Search for the cell housing the specified text and yield its [X, Y] center coordinate. 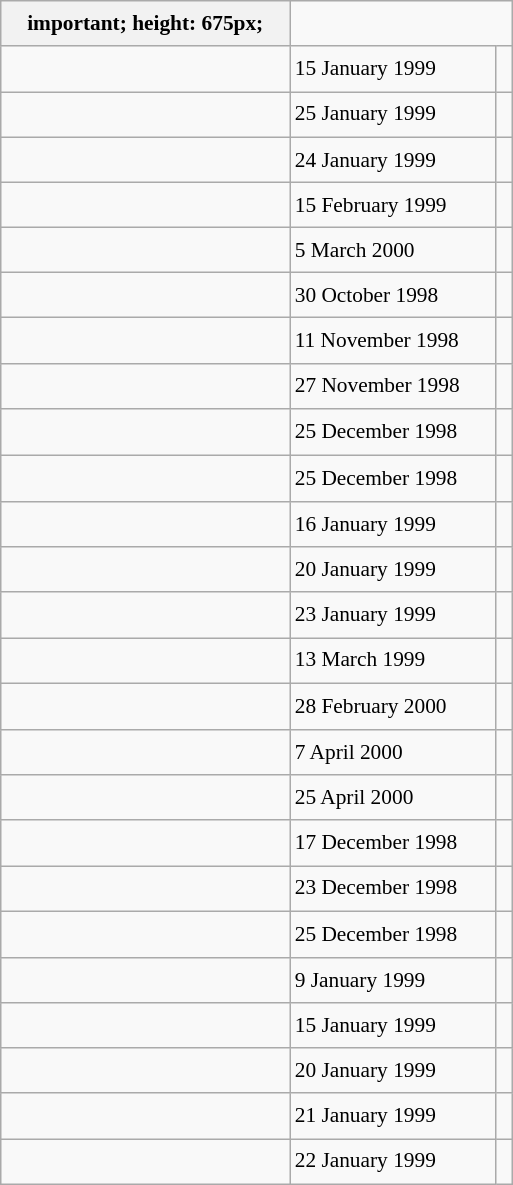
17 December 1998 [392, 842]
28 February 2000 [392, 706]
5 March 2000 [392, 250]
30 October 1998 [392, 296]
22 January 1999 [392, 1162]
important; height: 675px; [146, 24]
16 January 1999 [392, 524]
27 November 1998 [392, 386]
15 February 1999 [392, 204]
21 January 1999 [392, 1116]
23 December 1998 [392, 888]
23 January 1999 [392, 614]
9 January 1999 [392, 980]
24 January 1999 [392, 160]
25 April 2000 [392, 798]
25 January 1999 [392, 114]
7 April 2000 [392, 752]
11 November 1998 [392, 340]
13 March 1999 [392, 660]
